Detect which cell encompasses the target text, then output its [X, Y] center coordinate. 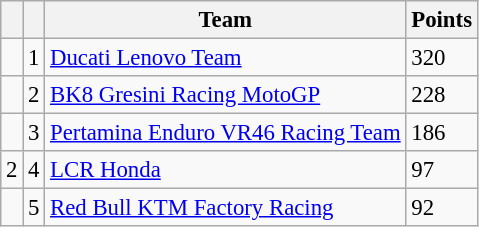
5 [34, 208]
LCR Honda [226, 170]
BK8 Gresini Racing MotoGP [226, 95]
1 [34, 58]
228 [442, 95]
92 [442, 208]
Team [226, 20]
186 [442, 133]
Ducati Lenovo Team [226, 58]
Pertamina Enduro VR46 Racing Team [226, 133]
Points [442, 20]
320 [442, 58]
97 [442, 170]
3 [34, 133]
4 [34, 170]
Red Bull KTM Factory Racing [226, 208]
